Determine the [X, Y] coordinate at the center of the cell enclosing the given text.  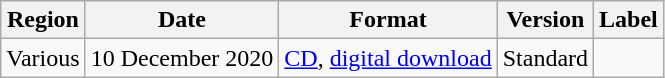
Standard [545, 58]
CD, digital download [388, 58]
Date [182, 20]
Label [629, 20]
10 December 2020 [182, 58]
Region [43, 20]
Format [388, 20]
Various [43, 58]
Version [545, 20]
